Locate the cell with the specified text and output its [X, Y] center coordinate. 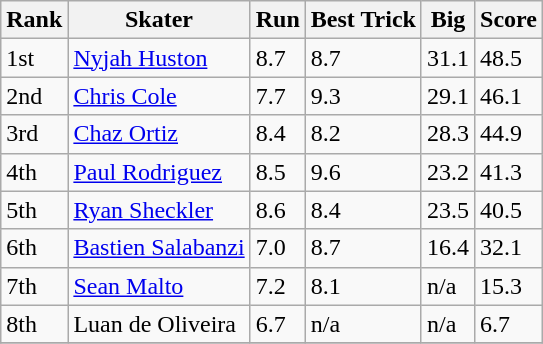
6th [34, 248]
48.5 [509, 58]
4th [34, 172]
7.2 [278, 286]
1st [34, 58]
8.5 [278, 172]
Ryan Sheckler [159, 210]
Luan de Oliveira [159, 324]
Rank [34, 20]
3rd [34, 134]
16.4 [448, 248]
44.9 [509, 134]
Skater [159, 20]
29.1 [448, 96]
Sean Malto [159, 286]
Nyjah Huston [159, 58]
9.3 [363, 96]
2nd [34, 96]
9.6 [363, 172]
7.0 [278, 248]
Bastien Salabanzi [159, 248]
15.3 [509, 286]
8.1 [363, 286]
7th [34, 286]
32.1 [509, 248]
Chaz Ortiz [159, 134]
8.6 [278, 210]
Paul Rodriguez [159, 172]
31.1 [448, 58]
23.5 [448, 210]
Run [278, 20]
Score [509, 20]
23.2 [448, 172]
7.7 [278, 96]
Big [448, 20]
46.1 [509, 96]
28.3 [448, 134]
8th [34, 324]
5th [34, 210]
40.5 [509, 210]
8.2 [363, 134]
41.3 [509, 172]
Chris Cole [159, 96]
Best Trick [363, 20]
